Detect which cell encompasses the target text, then output its [x, y] center coordinate. 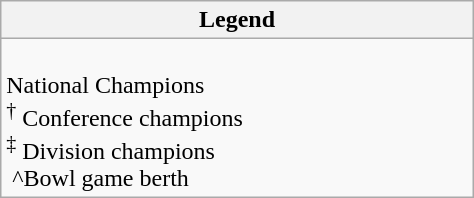
National Champions † Conference champions ‡ Division champions ^Bowl game berth [237, 118]
Legend [237, 20]
